Identify which cell holds the provided text, then report its [x, y] central coordinate. 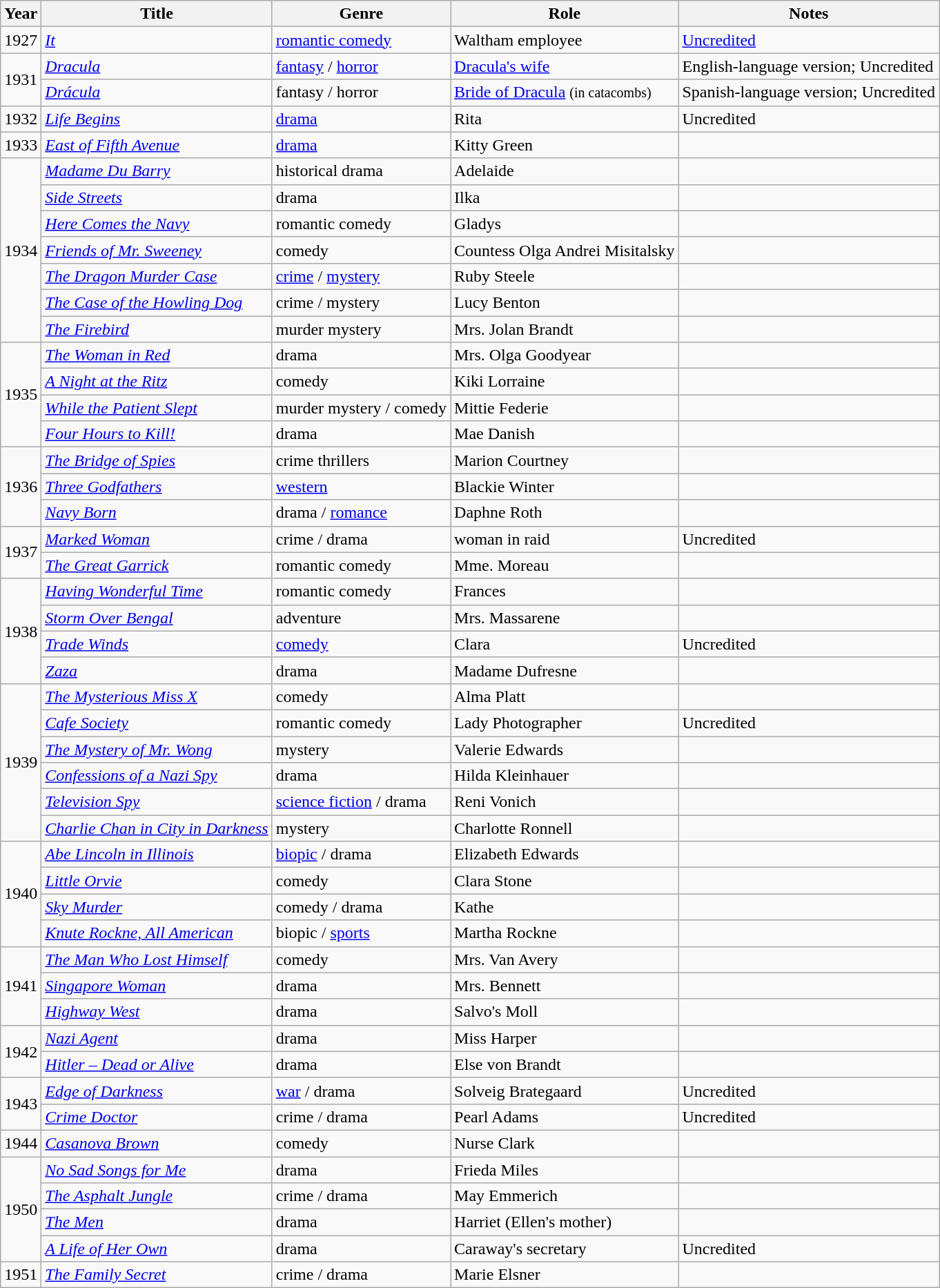
Adelaide [565, 171]
Hilda Kleinhauer [565, 776]
biopic / drama [361, 855]
The Great Garrick [157, 565]
Highway West [157, 1012]
Kiki Lorraine [565, 382]
Lucy Benton [565, 302]
1932 [21, 119]
Kathe [565, 907]
Mrs. Van Avery [565, 959]
Ruby Steele [565, 276]
Navy Born [157, 513]
Year [21, 14]
murder mystery [361, 329]
Life Begins [157, 119]
Role [565, 14]
Charlotte Ronnell [565, 828]
murder mystery / comedy [361, 408]
Else von Brandt [565, 1064]
Clara Stone [565, 881]
1931 [21, 79]
Confessions of a Nazi Spy [157, 776]
Madame Du Barry [157, 171]
Nazi Agent [157, 1038]
Little Orvie [157, 881]
Reni Vonich [565, 802]
Mrs. Jolan Brandt [565, 329]
Blackie Winter [565, 487]
Lady Photographer [565, 723]
Mittie Federie [565, 408]
It [157, 40]
Elizabeth Edwards [565, 855]
Storm Over Bengal [157, 618]
1940 [21, 894]
Singapore Woman [157, 986]
Solveig Brategaard [565, 1091]
While the Patient Slept [157, 408]
A Night at the Ritz [157, 382]
comedy / drama [361, 907]
1927 [21, 40]
English-language version; Uncredited [809, 66]
Friends of Mr. Sweeney [157, 250]
1951 [21, 1275]
Pearl Adams [565, 1117]
Trade Winds [157, 644]
East of Fifth Avenue [157, 145]
Rita [565, 119]
1941 [21, 986]
Drácula [157, 92]
western [361, 487]
Nurse Clark [565, 1143]
biopic / sports [361, 933]
Mae Danish [565, 434]
1939 [21, 762]
Daphne Roth [565, 513]
Mrs. Massarene [565, 618]
The Men [157, 1222]
Marie Elsner [565, 1275]
Sky Murder [157, 907]
The Dragon Murder Case [157, 276]
Spanish-language version; Uncredited [809, 92]
1943 [21, 1104]
The Case of the Howling Dog [157, 302]
war / drama [361, 1091]
The Bridge of Spies [157, 460]
No Sad Songs for Me [157, 1170]
Marion Courtney [565, 460]
Harriet (Ellen's mother) [565, 1222]
Four Hours to Kill! [157, 434]
1933 [21, 145]
Mme. Moreau [565, 565]
Cafe Society [157, 723]
crime thrillers [361, 460]
The Mysterious Miss X [157, 696]
Casanova Brown [157, 1143]
The Asphalt Jungle [157, 1196]
drama / romance [361, 513]
Three Godfathers [157, 487]
Caraway's secretary [565, 1249]
Title [157, 14]
Genre [361, 14]
Charlie Chan in City in Darkness [157, 828]
Zaza [157, 670]
Martha Rockne [565, 933]
Notes [809, 14]
Mrs. Bennett [565, 986]
The Mystery of Mr. Wong [157, 749]
1938 [21, 631]
Ilka [565, 197]
Miss Harper [565, 1038]
Madame Dufresne [565, 670]
The Family Secret [157, 1275]
Salvo's Moll [565, 1012]
Here Comes the Navy [157, 224]
Waltham employee [565, 40]
1950 [21, 1209]
Dracula's wife [565, 66]
Alma Platt [565, 696]
May Emmerich [565, 1196]
Frieda Miles [565, 1170]
Television Spy [157, 802]
1934 [21, 250]
Hitler – Dead or Alive [157, 1064]
Abe Lincoln in Illinois [157, 855]
1937 [21, 552]
Kitty Green [565, 145]
1944 [21, 1143]
Valerie Edwards [565, 749]
1936 [21, 487]
Knute Rockne, All American [157, 933]
The Man Who Lost Himself [157, 959]
science fiction / drama [361, 802]
Side Streets [157, 197]
historical drama [361, 171]
Crime Doctor [157, 1117]
Marked Woman [157, 539]
Countess Olga Andrei Misitalsky [565, 250]
Bride of Dracula (in catacombs) [565, 92]
1935 [21, 395]
1942 [21, 1051]
Mrs. Olga Goodyear [565, 355]
Dracula [157, 66]
Edge of Darkness [157, 1091]
The Woman in Red [157, 355]
Clara [565, 644]
A Life of Her Own [157, 1249]
Gladys [565, 224]
woman in raid [565, 539]
Having Wonderful Time [157, 592]
adventure [361, 618]
The Firebird [157, 329]
Frances [565, 592]
